Locate the cell with the specified text and output its [x, y] center coordinate. 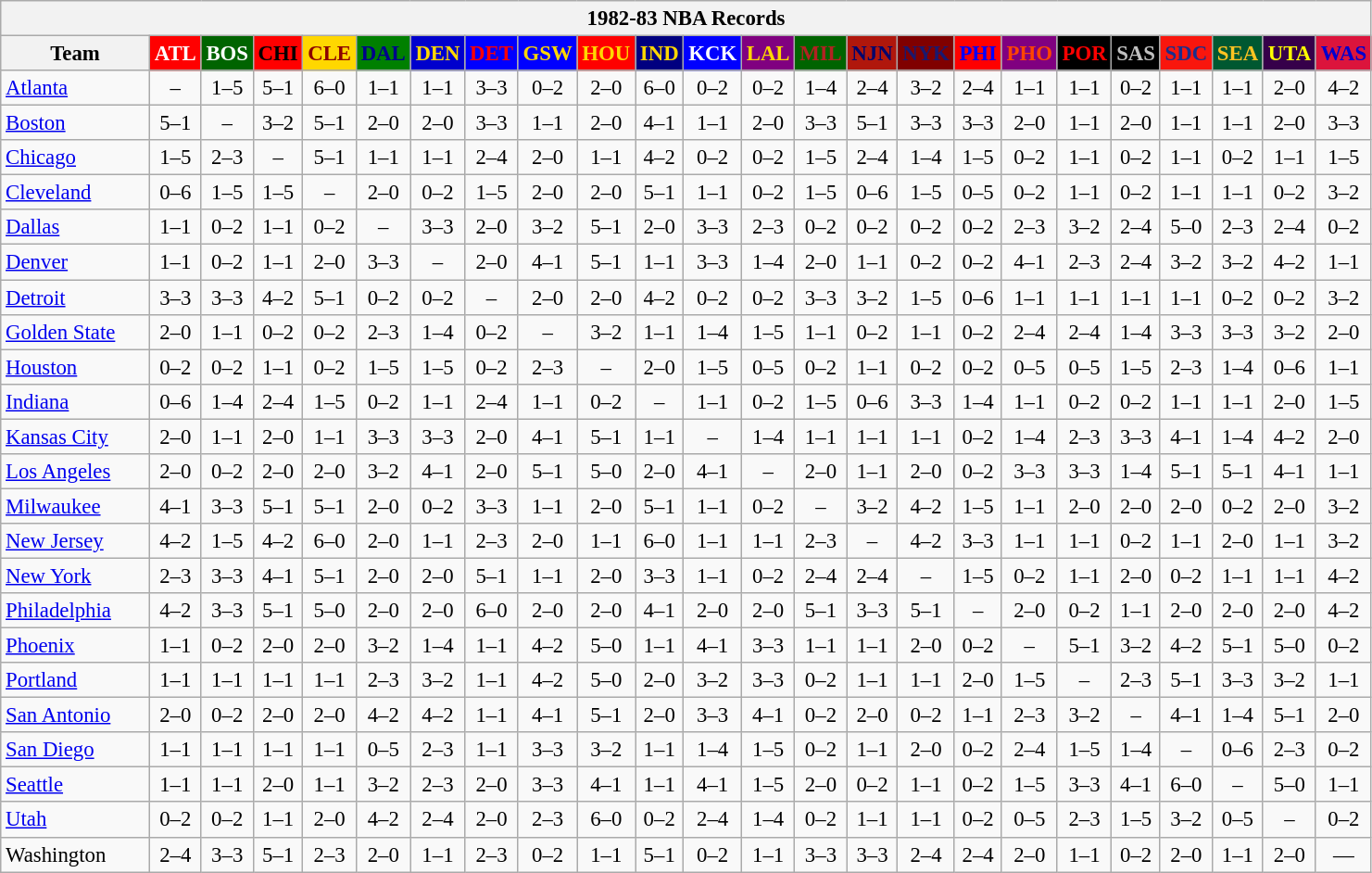
GSW [548, 54]
IND [660, 54]
1982-83 NBA Records [686, 19]
NJN [873, 54]
WAS [1343, 54]
PHI [978, 54]
HOU [606, 54]
Portland [76, 680]
CLE [330, 54]
MIL [821, 54]
— [1343, 854]
SDC [1186, 54]
Atlanta [76, 88]
UTA [1290, 54]
Detroit [76, 297]
PHO [1029, 54]
Denver [76, 262]
Indiana [76, 401]
DAL [384, 54]
CHI [278, 54]
San Antonio [76, 715]
Team [76, 54]
POR [1084, 54]
Milwaukee [76, 506]
SEA [1238, 54]
DEN [437, 54]
Philadelphia [76, 611]
DET [491, 54]
Phoenix [76, 646]
Golden State [76, 332]
LAL [767, 54]
ATL [175, 54]
San Diego [76, 750]
New York [76, 576]
Cleveland [76, 193]
Dallas [76, 227]
Utah [76, 820]
Chicago [76, 158]
BOS [227, 54]
Los Angeles [76, 472]
Houston [76, 367]
NYK [926, 54]
Boston [76, 123]
Kansas City [76, 436]
SAS [1136, 54]
Seattle [76, 785]
New Jersey [76, 541]
Washington [76, 854]
KCK [713, 54]
